Return the [x, y] coordinate for the center point of the cell that contains the specified text.  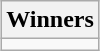
Winners [50, 20]
